Determine the [X, Y] coordinate at the center of the cell enclosing the given text.  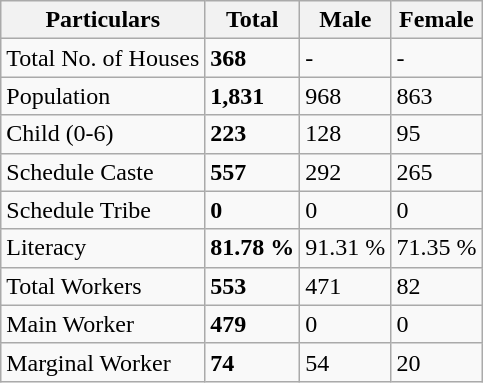
Marginal Worker [103, 362]
Total No. of Houses [103, 58]
553 [252, 286]
81.78 % [252, 248]
471 [346, 286]
Literacy [103, 248]
1,831 [252, 96]
71.35 % [436, 248]
863 [436, 96]
Total [252, 20]
128 [346, 134]
968 [346, 96]
Main Worker [103, 324]
Schedule Tribe [103, 210]
Total Workers [103, 286]
479 [252, 324]
Female [436, 20]
82 [436, 286]
74 [252, 362]
Particulars [103, 20]
54 [346, 362]
Male [346, 20]
557 [252, 172]
368 [252, 58]
223 [252, 134]
Population [103, 96]
Child (0-6) [103, 134]
95 [436, 134]
292 [346, 172]
91.31 % [346, 248]
Schedule Caste [103, 172]
265 [436, 172]
20 [436, 362]
